Search for the cell housing the specified text and yield its (x, y) center coordinate. 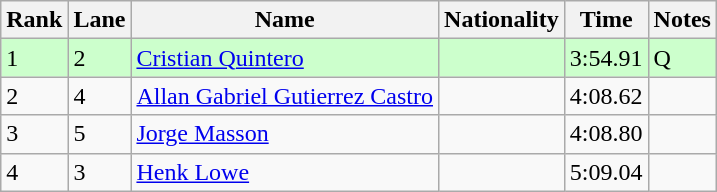
Rank (34, 20)
Jorge Masson (285, 134)
3:54.91 (606, 58)
Name (285, 20)
1 (34, 58)
Cristian Quintero (285, 58)
4:08.62 (606, 96)
Lane (100, 20)
4:08.80 (606, 134)
Henk Lowe (285, 172)
5:09.04 (606, 172)
Q (682, 58)
Time (606, 20)
5 (100, 134)
Allan Gabriel Gutierrez Castro (285, 96)
Notes (682, 20)
Nationality (502, 20)
